Locate the cell with the specified text and output its (x, y) center coordinate. 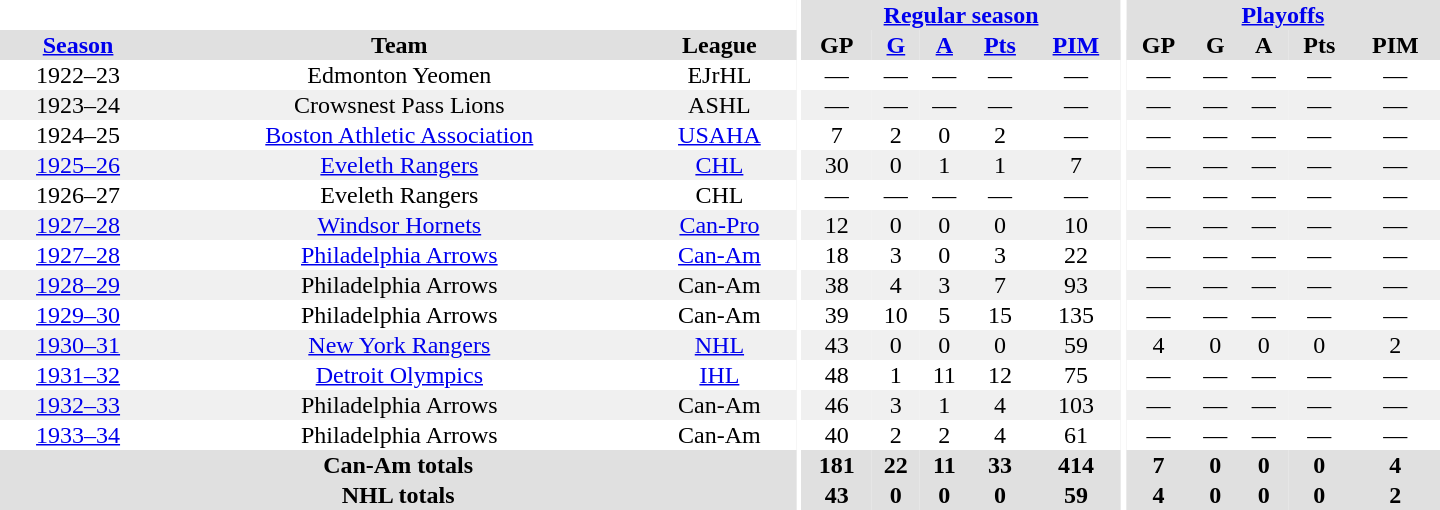
135 (1076, 315)
Playoffs (1283, 15)
1929–30 (78, 315)
1923–24 (78, 105)
Team (399, 45)
1925–26 (78, 165)
1928–29 (78, 285)
30 (837, 165)
League (720, 45)
75 (1076, 375)
Edmonton Yeomen (399, 75)
New York Rangers (399, 345)
46 (837, 405)
61 (1076, 435)
Boston Athletic Association (399, 135)
1922–23 (78, 75)
USAHA (720, 135)
414 (1076, 465)
IHL (720, 375)
Can-Pro (720, 225)
1926–27 (78, 195)
5 (944, 315)
Season (78, 45)
EJrHL (720, 75)
NHL totals (398, 495)
39 (837, 315)
93 (1076, 285)
1932–33 (78, 405)
1930–31 (78, 345)
1933–34 (78, 435)
1931–32 (78, 375)
NHL (720, 345)
Crowsnest Pass Lions (399, 105)
Regular season (962, 15)
33 (1000, 465)
48 (837, 375)
40 (837, 435)
15 (1000, 315)
18 (837, 255)
Can-Am totals (398, 465)
Detroit Olympics (399, 375)
38 (837, 285)
181 (837, 465)
ASHL (720, 105)
103 (1076, 405)
Windsor Hornets (399, 225)
1924–25 (78, 135)
